Return (x, y) of the center of cell containing provided text 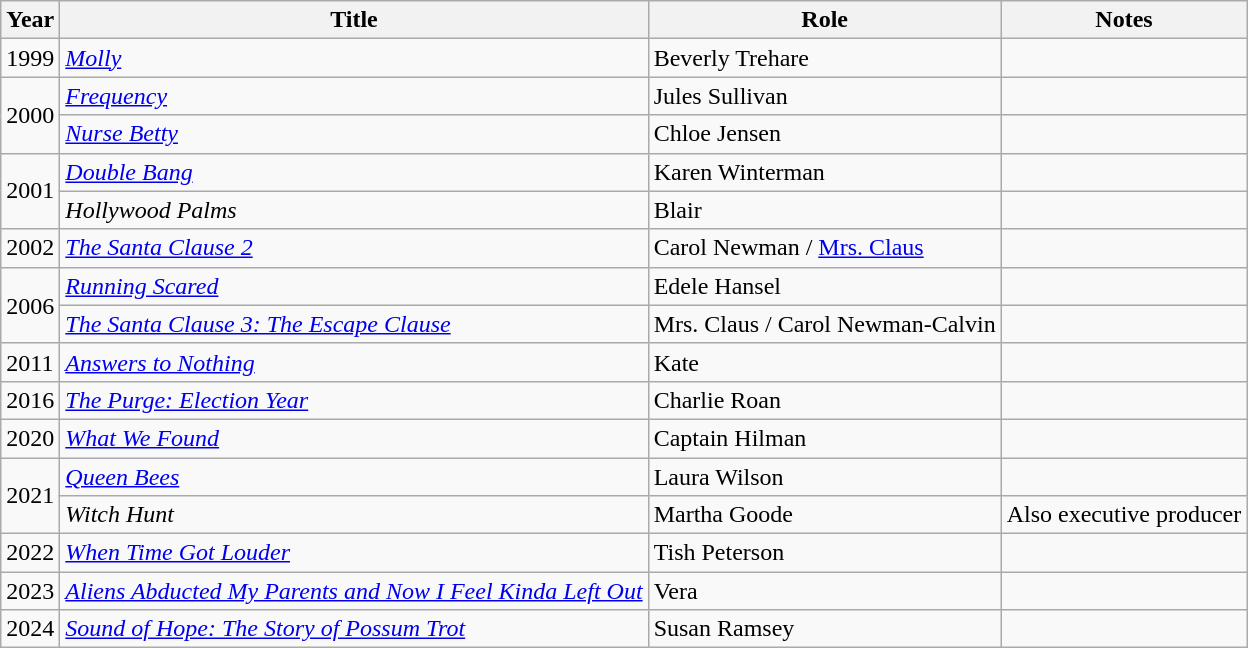
1999 (30, 58)
Aliens Abducted My Parents and Now I Feel Kinda Left Out (354, 591)
Laura Wilson (824, 477)
Witch Hunt (354, 515)
Frequency (354, 96)
Martha Goode (824, 515)
Running Scared (354, 286)
2022 (30, 553)
Jules Sullivan (824, 96)
Hollywood Palms (354, 210)
Captain Hilman (824, 438)
Role (824, 20)
Year (30, 20)
Chloe Jensen (824, 134)
Charlie Roan (824, 400)
Also executive producer (1124, 515)
The Santa Clause 3: The Escape Clause (354, 324)
Karen Winterman (824, 172)
2016 (30, 400)
2000 (30, 115)
Nurse Betty (354, 134)
Beverly Trehare (824, 58)
Title (354, 20)
2006 (30, 305)
2024 (30, 629)
What We Found (354, 438)
2011 (30, 362)
Vera (824, 591)
2020 (30, 438)
Mrs. Claus / Carol Newman-Calvin (824, 324)
The Purge: Election Year (354, 400)
2021 (30, 496)
Tish Peterson (824, 553)
Sound of Hope: The Story of Possum Trot (354, 629)
Molly (354, 58)
Carol Newman / Mrs. Claus (824, 248)
When Time Got Louder (354, 553)
The Santa Clause 2 (354, 248)
Notes (1124, 20)
Double Bang (354, 172)
Edele Hansel (824, 286)
2023 (30, 591)
Susan Ramsey (824, 629)
Kate (824, 362)
Answers to Nothing (354, 362)
2001 (30, 191)
2002 (30, 248)
Blair (824, 210)
Queen Bees (354, 477)
